Output the [x, y] coordinate of the center of the cell containing the given text.  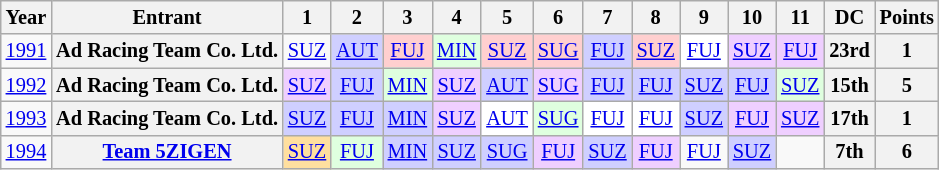
7 [607, 17]
1991 [26, 51]
3 [408, 17]
1993 [26, 118]
23rd [849, 51]
1992 [26, 85]
Entrant [167, 17]
2 [357, 17]
11 [800, 17]
10 [752, 17]
DC [849, 17]
1994 [26, 152]
15th [849, 85]
Team 5ZIGEN [167, 152]
9 [704, 17]
17th [849, 118]
Points [907, 17]
8 [656, 17]
4 [456, 17]
7th [849, 152]
Year [26, 17]
